Pinpoint the cell where the given text exists, returning its [X, Y] midpoint coordinate. 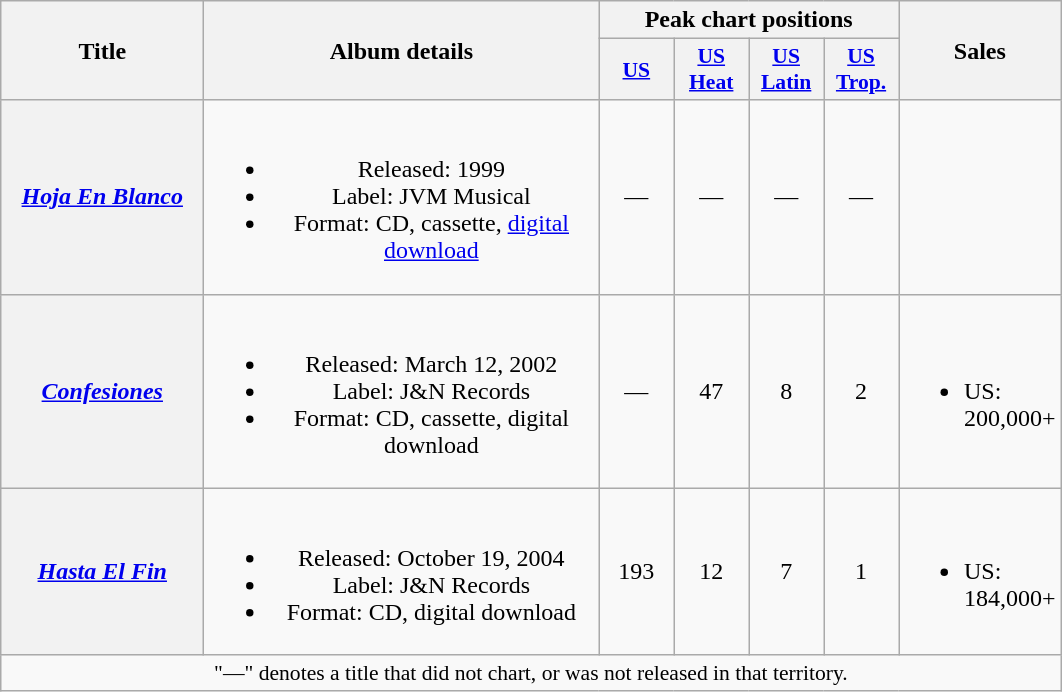
Released: 1999Label: JVM MusicalFormat: CD, cassette, digital download [402, 197]
Peak chart positions [749, 20]
7 [786, 572]
Released: March 12, 2002Label: J&N RecordsFormat: CD, cassette, digital download [402, 391]
8 [786, 391]
US: 184,000+ [980, 572]
Title [102, 50]
Confesiones [102, 391]
USLatin [786, 70]
1 [862, 572]
2 [862, 391]
Album details [402, 50]
Sales [980, 50]
193 [636, 572]
Hasta El Fin [102, 572]
Released: October 19, 2004Label: J&N RecordsFormat: CD, digital download [402, 572]
47 [712, 391]
US: 200,000+ [980, 391]
12 [712, 572]
USHeat [712, 70]
US [636, 70]
USTrop. [862, 70]
Hoja En Blanco [102, 197]
"—" denotes a title that did not chart, or was not released in that territory. [531, 673]
